Identify which cell holds the provided text, then report its [x, y] central coordinate. 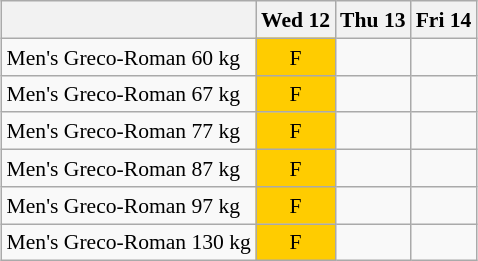
Thu 13 [373, 20]
Men's Greco-Roman 97 kg [129, 204]
Men's Greco-Roman 60 kg [129, 56]
Men's Greco-Roman 77 kg [129, 130]
Men's Greco-Roman 87 kg [129, 168]
Men's Greco-Roman 67 kg [129, 94]
Men's Greco-Roman 130 kg [129, 242]
Fri 14 [444, 20]
Wed 12 [296, 20]
